Return [x, y] of the center of cell containing provided text 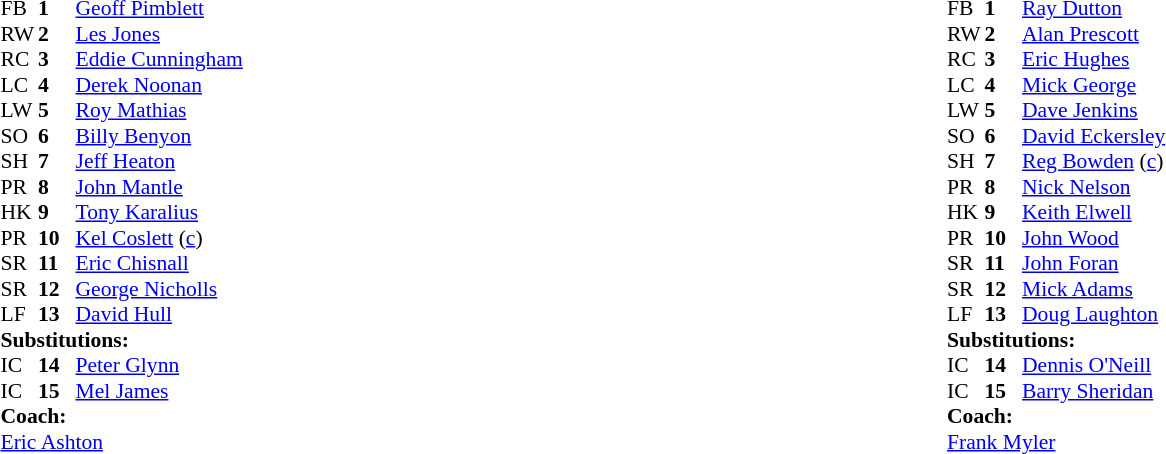
George Nicholls [160, 289]
Roy Mathias [160, 111]
Mick Adams [1094, 289]
Dennis O'Neill [1094, 365]
Billy Benyon [160, 136]
Barry Sheridan [1094, 391]
David Eckersley [1094, 136]
Alan Prescott [1094, 34]
David Hull [160, 315]
Eddie Cunningham [160, 59]
Les Jones [160, 34]
Eric Hughes [1094, 59]
Doug Laughton [1094, 315]
Peter Glynn [160, 365]
John Foran [1094, 263]
Nick Nelson [1094, 187]
Reg Bowden (c) [1094, 161]
Jeff Heaton [160, 161]
Eric Chisnall [160, 263]
Tony Karalius [160, 213]
Mel James [160, 391]
Derek Noonan [160, 85]
John Wood [1094, 238]
Mick George [1094, 85]
Keith Elwell [1094, 213]
John Mantle [160, 187]
Kel Coslett (c) [160, 238]
Dave Jenkins [1094, 111]
